Return (x, y) of the center of cell containing provided text 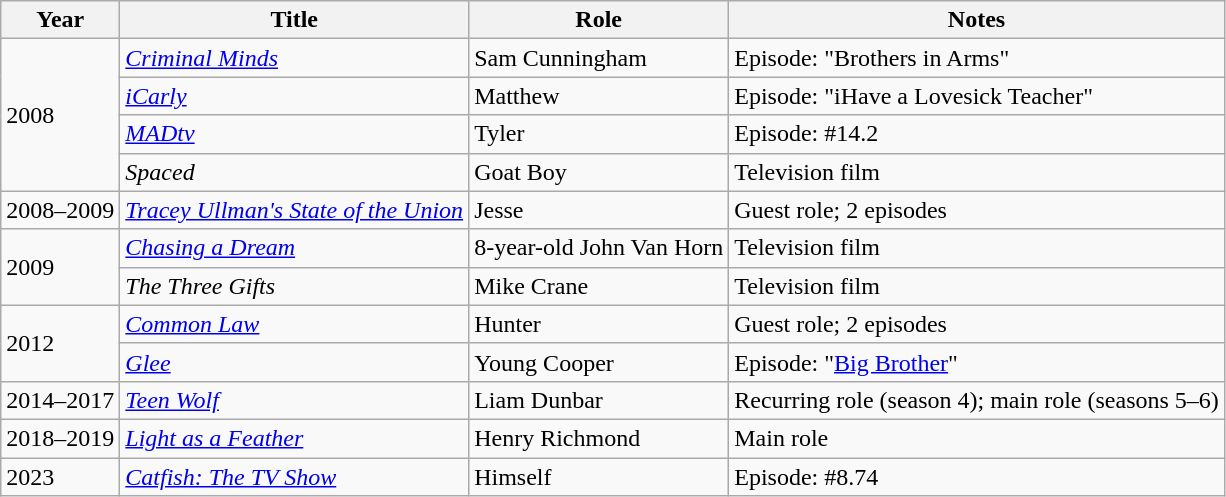
Year (60, 20)
Episode: #8.74 (977, 477)
Jesse (599, 210)
Hunter (599, 324)
2018–2019 (60, 438)
8-year-old John Van Horn (599, 248)
Goat Boy (599, 172)
iCarly (294, 96)
Episode: "Brothers in Arms" (977, 58)
Episode: #14.2 (977, 134)
2012 (60, 343)
Catfish: The TV Show (294, 477)
Teen Wolf (294, 400)
2009 (60, 267)
Chasing a Dream (294, 248)
Tracey Ullman's State of the Union (294, 210)
Role (599, 20)
Recurring role (season 4); main role (seasons 5–6) (977, 400)
Title (294, 20)
Matthew (599, 96)
Criminal Minds (294, 58)
Notes (977, 20)
Sam Cunningham (599, 58)
Henry Richmond (599, 438)
The Three Gifts (294, 286)
Tyler (599, 134)
Main role (977, 438)
Episode: "Big Brother" (977, 362)
Liam Dunbar (599, 400)
Common Law (294, 324)
Spaced (294, 172)
Glee (294, 362)
2008 (60, 115)
2008–2009 (60, 210)
Episode: "iHave a Lovesick Teacher" (977, 96)
Young Cooper (599, 362)
Light as a Feather (294, 438)
MADtv (294, 134)
Himself (599, 477)
Mike Crane (599, 286)
2023 (60, 477)
2014–2017 (60, 400)
